For the text-containing cell, return its midpoint in (X, Y) coordinate format. 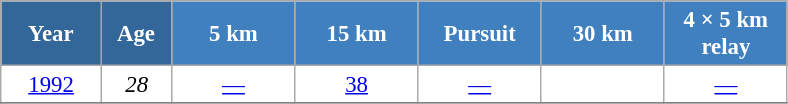
15 km (356, 34)
4 × 5 km relay (726, 34)
5 km (234, 34)
Pursuit (480, 34)
28 (136, 85)
30 km (602, 34)
Year (52, 34)
38 (356, 85)
Age (136, 34)
1992 (52, 85)
